From the cell containing the given text, extract its center point as (x, y) coordinate. 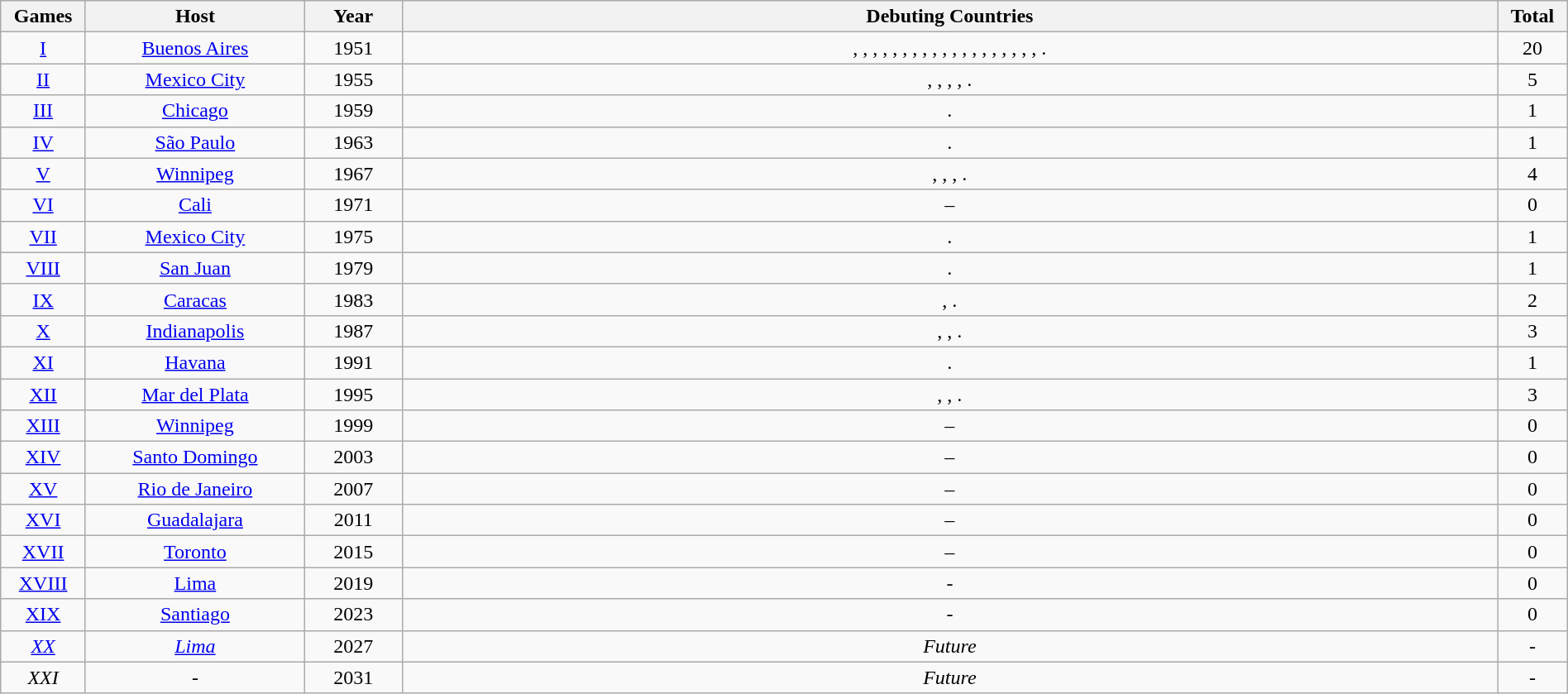
XIV (43, 457)
1975 (353, 237)
Havana (195, 362)
XIII (43, 426)
, , , . (949, 174)
Santiago (195, 615)
Debuting Countries (949, 17)
1979 (353, 268)
2007 (353, 489)
20 (1533, 48)
2015 (353, 552)
2011 (353, 520)
Santo Domingo (195, 457)
Chicago (195, 111)
X (43, 331)
1995 (353, 395)
1951 (353, 48)
VII (43, 237)
IV (43, 142)
2019 (353, 583)
Caracas (195, 299)
XVI (43, 520)
XVIII (43, 583)
XX (43, 646)
XII (43, 395)
2031 (353, 677)
1955 (353, 79)
IX (43, 299)
2 (1533, 299)
1959 (353, 111)
VIII (43, 268)
Host (195, 17)
, , , , , , , , , , , , , , , , , , , . (949, 48)
1987 (353, 331)
XXI (43, 677)
1963 (353, 142)
XIX (43, 615)
VI (43, 205)
1983 (353, 299)
II (43, 79)
V (43, 174)
1971 (353, 205)
1991 (353, 362)
XVII (43, 552)
San Juan (195, 268)
2003 (353, 457)
, , , , . (949, 79)
Toronto (195, 552)
Rio de Janeiro (195, 489)
Games (43, 17)
1967 (353, 174)
Buenos Aires (195, 48)
1999 (353, 426)
XV (43, 489)
2023 (353, 615)
Year (353, 17)
, . (949, 299)
Cali (195, 205)
Mar del Plata (195, 395)
Indianapolis (195, 331)
5 (1533, 79)
São Paulo (195, 142)
I (43, 48)
XI (43, 362)
2027 (353, 646)
4 (1533, 174)
Total (1533, 17)
III (43, 111)
Guadalajara (195, 520)
